Search for the cell housing the specified text and yield its [X, Y] center coordinate. 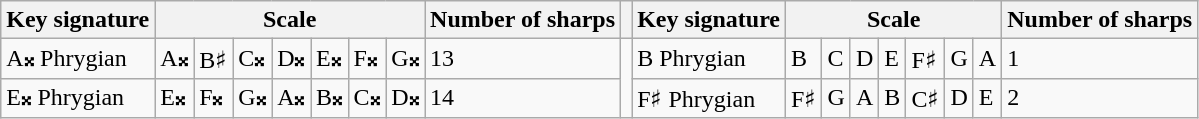
E𝄪 Phrygian [78, 98]
C♯ [926, 98]
B♯ [214, 59]
1 [1100, 59]
14 [523, 98]
A𝄪 Phrygian [78, 59]
C [836, 59]
B𝄪 [329, 98]
F♯ Phrygian [709, 98]
2 [1100, 98]
B Phrygian [709, 59]
13 [523, 59]
